Detect which cell encompasses the target text, then output its (X, Y) center coordinate. 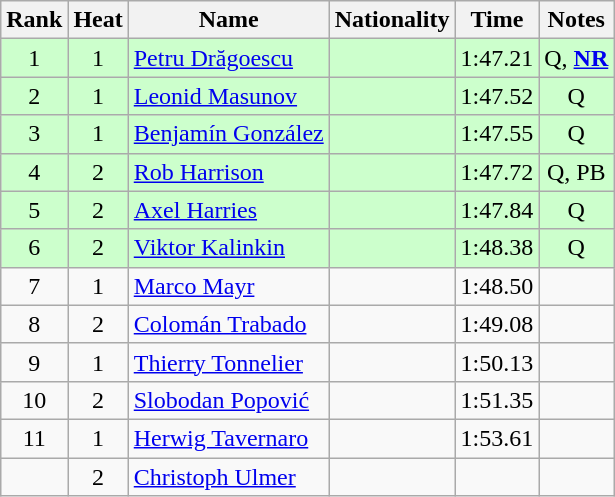
Christoph Ulmer (228, 477)
9 (34, 362)
1:47.21 (497, 58)
1:48.38 (497, 248)
Notes (576, 20)
Leonid Masunov (228, 96)
10 (34, 400)
7 (34, 286)
5 (34, 210)
11 (34, 438)
Nationality (392, 20)
Q, NR (576, 58)
1:49.08 (497, 324)
Colomán Trabado (228, 324)
1:50.13 (497, 362)
Viktor Kalinkin (228, 248)
1:51.35 (497, 400)
Rank (34, 20)
1:48.50 (497, 286)
4 (34, 172)
Heat (98, 20)
1:47.84 (497, 210)
Q, PB (576, 172)
Name (228, 20)
Thierry Tonnelier (228, 362)
Slobodan Popović (228, 400)
1:47.72 (497, 172)
Marco Mayr (228, 286)
Benjamín González (228, 134)
Herwig Tavernaro (228, 438)
Time (497, 20)
1:47.52 (497, 96)
1:53.61 (497, 438)
8 (34, 324)
1:47.55 (497, 134)
Rob Harrison (228, 172)
6 (34, 248)
Axel Harries (228, 210)
3 (34, 134)
Petru Drăgoescu (228, 58)
